Find where the given text appears and provide that cell's center as [x, y] coordinate. 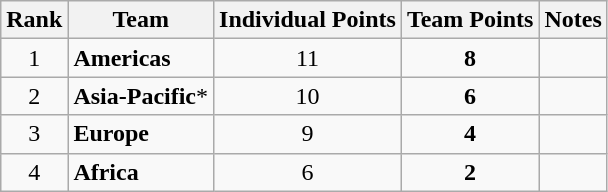
Africa [141, 172]
Individual Points [308, 20]
Asia-Pacific* [141, 96]
Europe [141, 134]
Team Points [470, 20]
11 [308, 58]
Notes [573, 20]
1 [34, 58]
10 [308, 96]
9 [308, 134]
3 [34, 134]
Team [141, 20]
Americas [141, 58]
Rank [34, 20]
8 [470, 58]
